Identify which cell holds the provided text, then report its [X, Y] central coordinate. 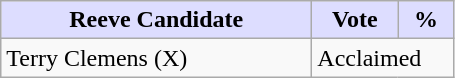
Terry Clemens (X) [156, 58]
% [426, 20]
Vote [355, 20]
Acclaimed [383, 58]
Reeve Candidate [156, 20]
